Detect which cell encompasses the target text, then output its (x, y) center coordinate. 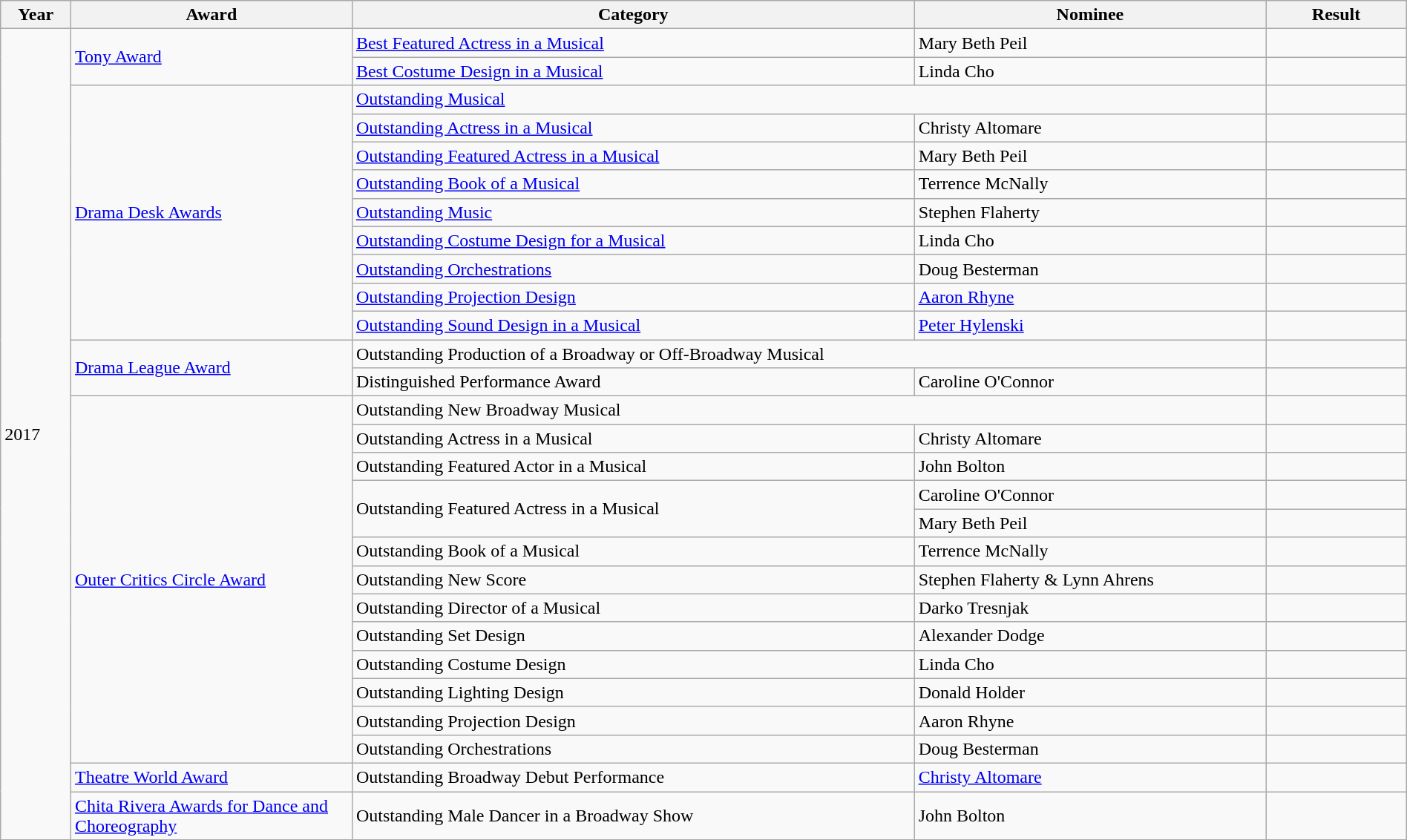
Alexander Dodge (1090, 636)
Year (36, 15)
Outstanding Male Dancer in a Broadway Show (633, 815)
Darko Tresnjak (1090, 608)
Outer Critics Circle Award (211, 580)
Tony Award (211, 57)
Peter Hylenski (1090, 325)
Award (211, 15)
Outstanding Lighting Design (633, 692)
Drama League Award (211, 368)
Outstanding Production of a Broadway or Off-Broadway Musical (809, 354)
Outstanding Sound Design in a Musical (633, 325)
Drama Desk Awards (211, 212)
Stephen Flaherty & Lynn Ahrens (1090, 580)
Outstanding Featured Actor in a Musical (633, 467)
Outstanding Musical (809, 99)
Outstanding Costume Design for a Musical (633, 240)
Outstanding Director of a Musical (633, 608)
Theatre World Award (211, 777)
Category (633, 15)
Outstanding Broadway Debut Performance (633, 777)
Outstanding Set Design (633, 636)
2017 (36, 435)
Best Costume Design in a Musical (633, 71)
Distinguished Performance Award (633, 382)
Chita Rivera Awards for Dance and Choreography (211, 815)
Donald Holder (1090, 692)
Stephen Flaherty (1090, 212)
Outstanding New Broadway Musical (809, 410)
Outstanding Music (633, 212)
Result (1336, 15)
Nominee (1090, 15)
Outstanding New Score (633, 580)
Best Featured Actress in a Musical (633, 43)
Outstanding Costume Design (633, 664)
